Extract the [X, Y] coordinate from the center of the cell holding the provided text.  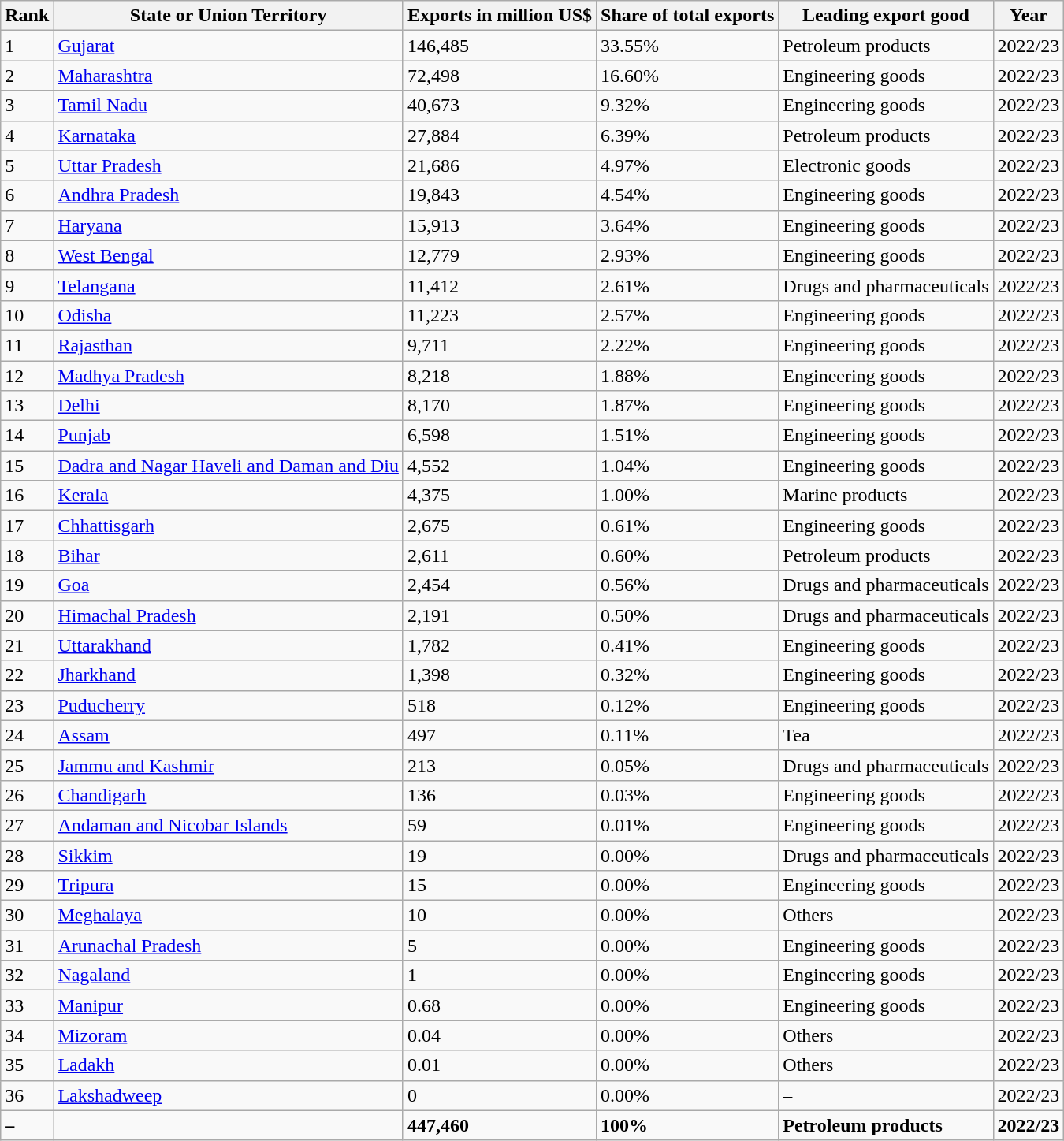
Madhya Pradesh [229, 376]
13 [27, 406]
Chandigarh [229, 795]
Mizoram [229, 1035]
0.56% [687, 585]
23 [27, 705]
Assam [229, 735]
Sikkim [229, 855]
8,170 [500, 406]
24 [27, 735]
Goa [229, 585]
2,675 [500, 526]
447,460 [500, 1125]
0.05% [687, 765]
28 [27, 855]
20 [27, 615]
8 [27, 255]
Tripura [229, 886]
Meghalaya [229, 916]
30 [27, 916]
8,218 [500, 376]
Jammu and Kashmir [229, 765]
Jharkhand [229, 675]
213 [500, 765]
9.32% [687, 106]
1,398 [500, 675]
0.32% [687, 675]
Nagaland [229, 976]
26 [27, 795]
4.54% [687, 195]
Punjab [229, 436]
2.22% [687, 345]
18 [27, 556]
Odisha [229, 315]
9 [27, 285]
1.04% [687, 466]
2,454 [500, 585]
Electronic goods [886, 165]
6.39% [687, 136]
0 [500, 1095]
29 [27, 886]
Rajasthan [229, 345]
Marine products [886, 496]
40,673 [500, 106]
Karnataka [229, 136]
146,485 [500, 46]
6 [27, 195]
6,598 [500, 436]
2,191 [500, 615]
West Bengal [229, 255]
Uttarakhand [229, 645]
0.41% [687, 645]
1.00% [687, 496]
Rank [27, 16]
State or Union Territory [229, 16]
4,375 [500, 496]
0.12% [687, 705]
33 [27, 1005]
2 [27, 76]
1.51% [687, 436]
19,843 [500, 195]
4 [27, 136]
11 [27, 345]
25 [27, 765]
Maharashtra [229, 76]
17 [27, 526]
7 [27, 225]
497 [500, 735]
1.87% [687, 406]
36 [27, 1095]
11,223 [500, 315]
Chhattisgarh [229, 526]
Tamil Nadu [229, 106]
Telangana [229, 285]
0.68 [500, 1005]
0.04 [500, 1035]
Exports in million US$ [500, 16]
16.60% [687, 76]
136 [500, 795]
32 [27, 976]
Arunachal Pradesh [229, 946]
1,782 [500, 645]
4.97% [687, 165]
35 [27, 1065]
0.50% [687, 615]
12 [27, 376]
100% [687, 1125]
Puducherry [229, 705]
Tea [886, 735]
3 [27, 106]
Delhi [229, 406]
Year [1029, 16]
0.01 [500, 1065]
59 [500, 825]
0.61% [687, 526]
33.55% [687, 46]
27 [27, 825]
16 [27, 496]
0.01% [687, 825]
Andaman and Nicobar Islands [229, 825]
518 [500, 705]
11,412 [500, 285]
Andhra Pradesh [229, 195]
2,611 [500, 556]
21 [27, 645]
9,711 [500, 345]
27,884 [500, 136]
0.11% [687, 735]
72,498 [500, 76]
31 [27, 946]
14 [27, 436]
15,913 [500, 225]
4,552 [500, 466]
Leading export good [886, 16]
1.88% [687, 376]
Gujarat [229, 46]
3.64% [687, 225]
Lakshadweep [229, 1095]
12,779 [500, 255]
Share of total exports [687, 16]
Himachal Pradesh [229, 615]
22 [27, 675]
2.61% [687, 285]
2.93% [687, 255]
34 [27, 1035]
0.60% [687, 556]
Kerala [229, 496]
Haryana [229, 225]
Bihar [229, 556]
0.03% [687, 795]
Uttar Pradesh [229, 165]
21,686 [500, 165]
Manipur [229, 1005]
2.57% [687, 315]
Dadra and Nagar Haveli and Daman and Diu [229, 466]
Ladakh [229, 1065]
